Scan for the cell matching the given text and deliver its (x, y) coordinate at center. 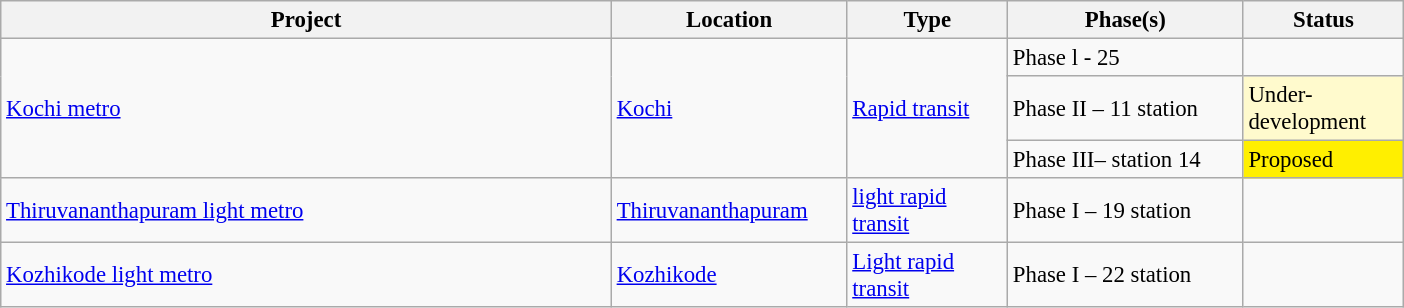
Phase l - 25 (1126, 58)
Location (729, 20)
Phase(s) (1126, 20)
Under-development (1324, 108)
Thiruvananthapuram (729, 210)
Phase I – 22 station (1126, 276)
Phase II – 11 station (1126, 108)
light rapid transit (928, 210)
Phase III– station 14 (1126, 160)
Kochi metro (306, 109)
Thiruvananthapuram light metro (306, 210)
Kochi (729, 109)
Light rapid transit (928, 276)
Phase I – 19 station (1126, 210)
Type (928, 20)
Proposed (1324, 160)
Kozhikode light metro (306, 276)
Kozhikode (729, 276)
Rapid transit (928, 109)
Project (306, 20)
Status (1324, 20)
